Output the (X, Y) coordinate of the center of the cell containing the given text.  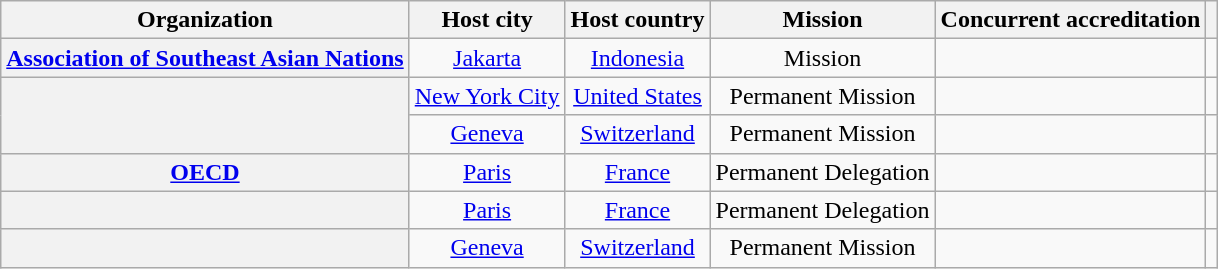
Jakarta (487, 58)
Indonesia (638, 58)
OECD (205, 172)
Concurrent accreditation (1070, 20)
Host country (638, 20)
Organization (205, 20)
Association of Southeast Asian Nations (205, 58)
United States (638, 96)
New York City (487, 96)
Host city (487, 20)
